From the cell containing the given text, extract its center point as (x, y) coordinate. 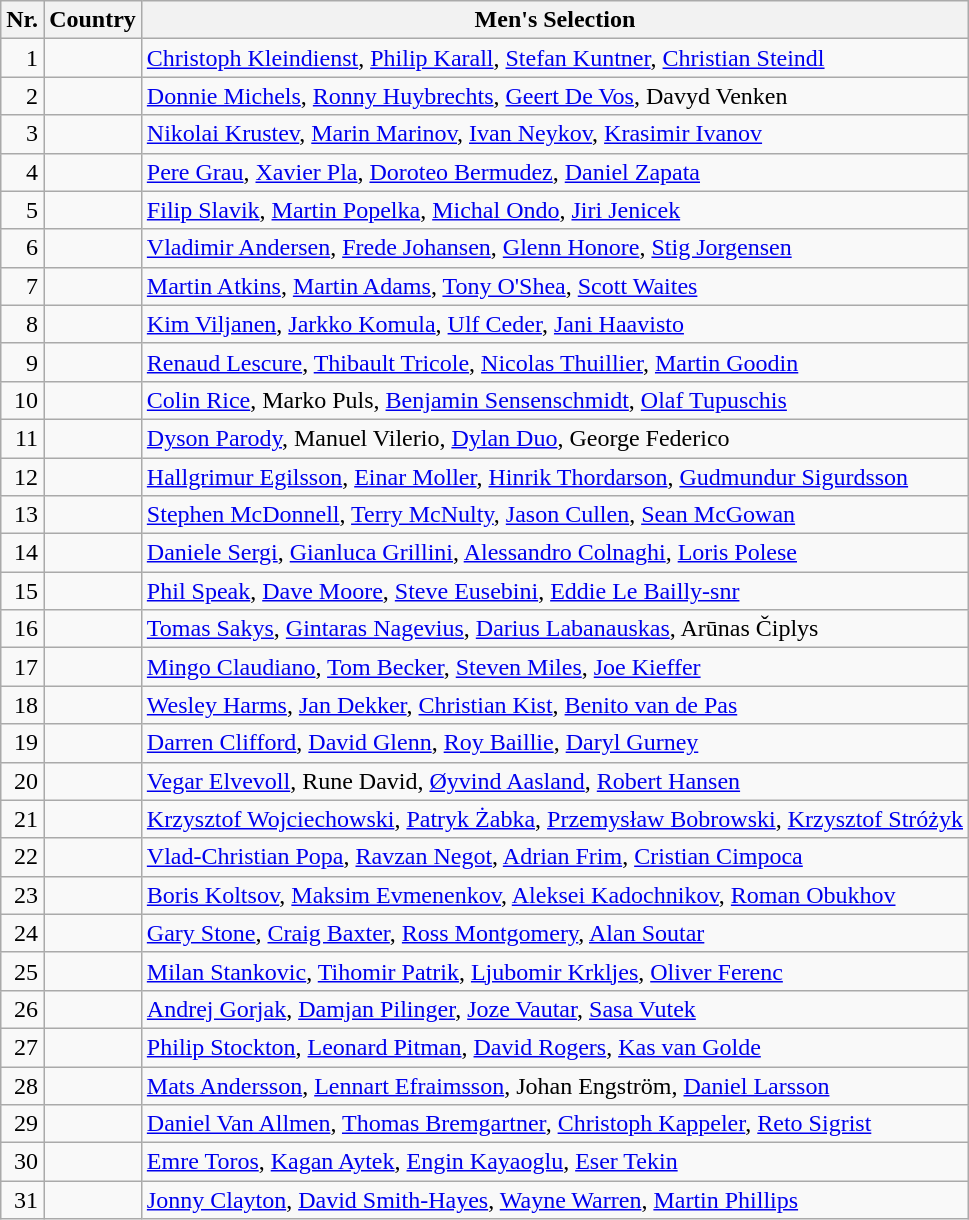
4 (22, 172)
Gary Stone, Craig Baxter, Ross Montgomery, Alan Soutar (554, 933)
17 (22, 667)
8 (22, 324)
2 (22, 96)
31 (22, 1200)
Pere Grau, Xavier Pla, Doroteo Bermudez, Daniel Zapata (554, 172)
Daniele Sergi, Gianluca Grillini, Alessandro Colnaghi, Loris Polese (554, 553)
Kim Viljanen, Jarkko Komula, Ulf Ceder, Jani Haavisto (554, 324)
28 (22, 1085)
Nr. (22, 20)
16 (22, 629)
Vladimir Andersen, Frede Johansen, Glenn Honore, Stig Jorgensen (554, 248)
9 (22, 362)
Christoph Kleindienst, Philip Karall, Stefan Kuntner, Christian Steindl (554, 58)
Jonny Clayton, David Smith-Hayes, Wayne Warren, Martin Phillips (554, 1200)
27 (22, 1047)
19 (22, 743)
Men's Selection (554, 20)
6 (22, 248)
Emre Toros, Kagan Aytek, Engin Kayaoglu, Eser Tekin (554, 1162)
14 (22, 553)
13 (22, 515)
21 (22, 819)
11 (22, 438)
Krzysztof Wojciechowski, Patryk Żabka, Przemysław Bobrowski, Krzysztof Stróżyk (554, 819)
Vegar Elvevoll, Rune David, Øyvind Aasland, Robert Hansen (554, 781)
Mingo Claudiano, Tom Becker, Steven Miles, Joe Kieffer (554, 667)
Wesley Harms, Jan Dekker, Christian Kist, Benito van de Pas (554, 705)
Boris Koltsov, Maksim Evmenenkov, Aleksei Kadochnikov, Roman Obukhov (554, 895)
Filip Slavik, Martin Popelka, Michal Ondo, Jiri Jenicek (554, 210)
Hallgrimur Egilsson, Einar Moller, Hinrik Thordarson, Gudmundur Sigurdsson (554, 477)
7 (22, 286)
18 (22, 705)
29 (22, 1124)
Tomas Sakys, Gintaras Nagevius, Darius Labanauskas, Arūnas Čiplys (554, 629)
Country (93, 20)
1 (22, 58)
Nikolai Krustev, Marin Marinov, Ivan Neykov, Krasimir Ivanov (554, 134)
30 (22, 1162)
Renaud Lescure, Thibault Tricole, Nicolas Thuillier, Martin Goodin (554, 362)
20 (22, 781)
Milan Stankovic, Tihomir Patrik, Ljubomir Krkljes, Oliver Ferenc (554, 971)
3 (22, 134)
23 (22, 895)
Vlad-Christian Popa, Ravzan Negot, Adrian Frim, Cristian Cimpoca (554, 857)
25 (22, 971)
Donnie Michels, Ronny Huybrechts, Geert De Vos, Davyd Venken (554, 96)
Andrej Gorjak, Damjan Pilinger, Joze Vautar, Sasa Vutek (554, 1009)
12 (22, 477)
Stephen McDonnell, Terry McNulty, Jason Cullen, Sean McGowan (554, 515)
26 (22, 1009)
Martin Atkins, Martin Adams, Tony O'Shea, Scott Waites (554, 286)
Dyson Parody, Manuel Vilerio, Dylan Duo, George Federico (554, 438)
Darren Clifford, David Glenn, Roy Baillie, Daryl Gurney (554, 743)
Philip Stockton, Leonard Pitman, David Rogers, Kas van Golde (554, 1047)
Phil Speak, Dave Moore, Steve Eusebini, Eddie Le Bailly-snr (554, 591)
5 (22, 210)
15 (22, 591)
10 (22, 400)
24 (22, 933)
Mats Andersson, Lennart Efraimsson, Johan Engström, Daniel Larsson (554, 1085)
22 (22, 857)
Daniel Van Allmen, Thomas Bremgartner, Christoph Kappeler, Reto Sigrist (554, 1124)
Colin Rice, Marko Puls, Benjamin Sensenschmidt, Olaf Tupuschis (554, 400)
